Return [x, y] of the center of cell containing provided text 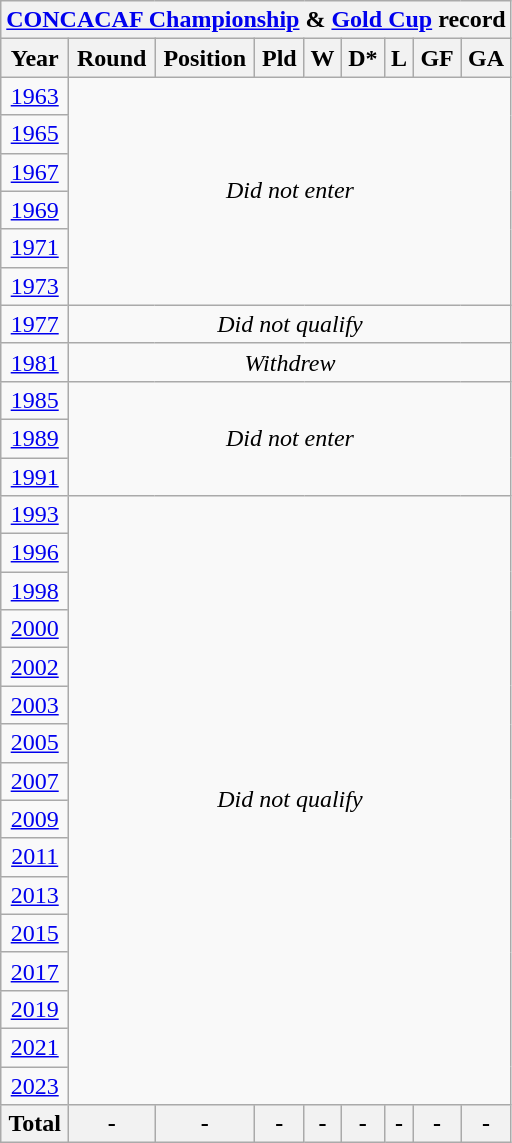
Total [35, 1124]
1971 [35, 248]
2015 [35, 933]
1981 [35, 362]
2007 [35, 781]
1998 [35, 591]
2002 [35, 667]
GF [436, 58]
1967 [35, 172]
1991 [35, 477]
2021 [35, 1047]
2017 [35, 971]
Pld [280, 58]
L [398, 58]
2023 [35, 1085]
1969 [35, 210]
2019 [35, 1009]
2009 [35, 819]
1996 [35, 553]
1973 [35, 286]
1989 [35, 438]
Year [35, 58]
1977 [35, 324]
D* [362, 58]
Withdrew [290, 362]
2003 [35, 705]
2000 [35, 629]
W [322, 58]
2013 [35, 895]
2005 [35, 743]
1965 [35, 134]
Round [112, 58]
1963 [35, 96]
2011 [35, 857]
1993 [35, 515]
1985 [35, 400]
GA [486, 58]
CONCACAF Championship & Gold Cup record [256, 20]
Position [205, 58]
